For the text-containing cell, return its midpoint in [x, y] coordinate format. 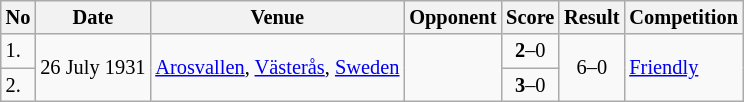
Competition [683, 17]
Venue [277, 17]
Opponent [452, 17]
Friendly [683, 68]
1. [18, 51]
2–0 [530, 51]
No [18, 17]
3–0 [530, 85]
2. [18, 85]
Date [92, 17]
Result [592, 17]
26 July 1931 [92, 68]
Score [530, 17]
6–0 [592, 68]
Arosvallen, Västerås, Sweden [277, 68]
